For the text-containing cell, return its midpoint in [x, y] coordinate format. 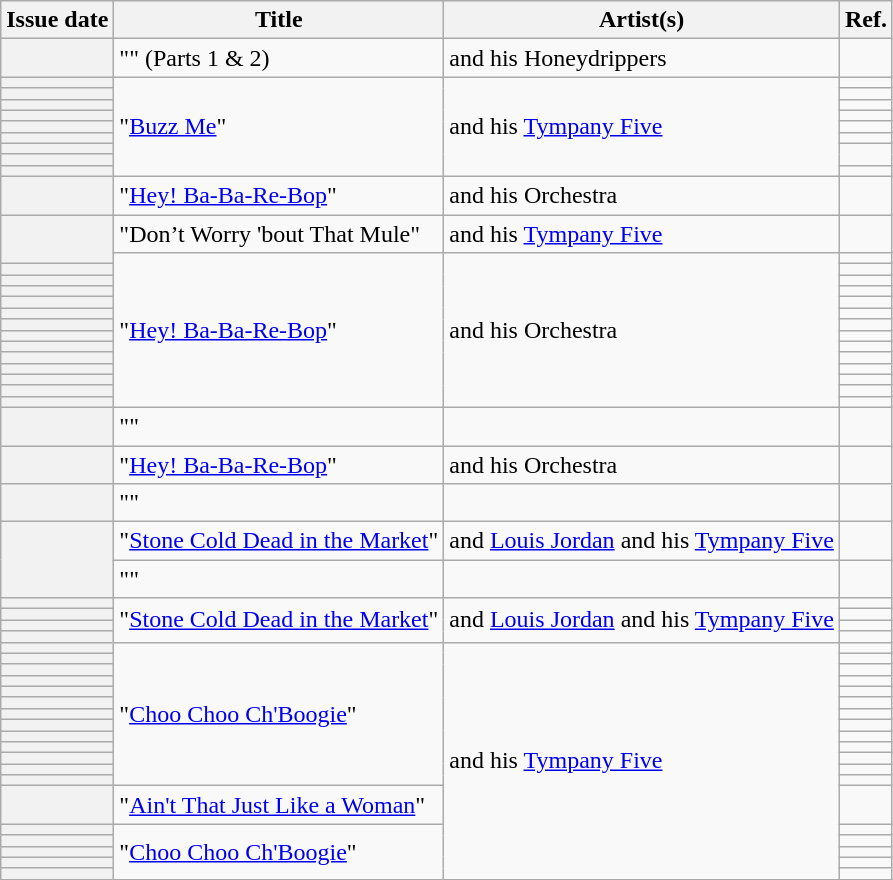
Artist(s) [642, 20]
Ref. [866, 20]
"Buzz Me" [279, 127]
Issue date [58, 20]
Title [279, 20]
and his Honeydrippers [642, 58]
"" (Parts 1 & 2) [279, 58]
"Don’t Worry 'bout That Mule" [279, 233]
"Ain't That Just Like a Woman" [279, 805]
